Determine the [X, Y] coordinate at the center of the cell enclosing the given text.  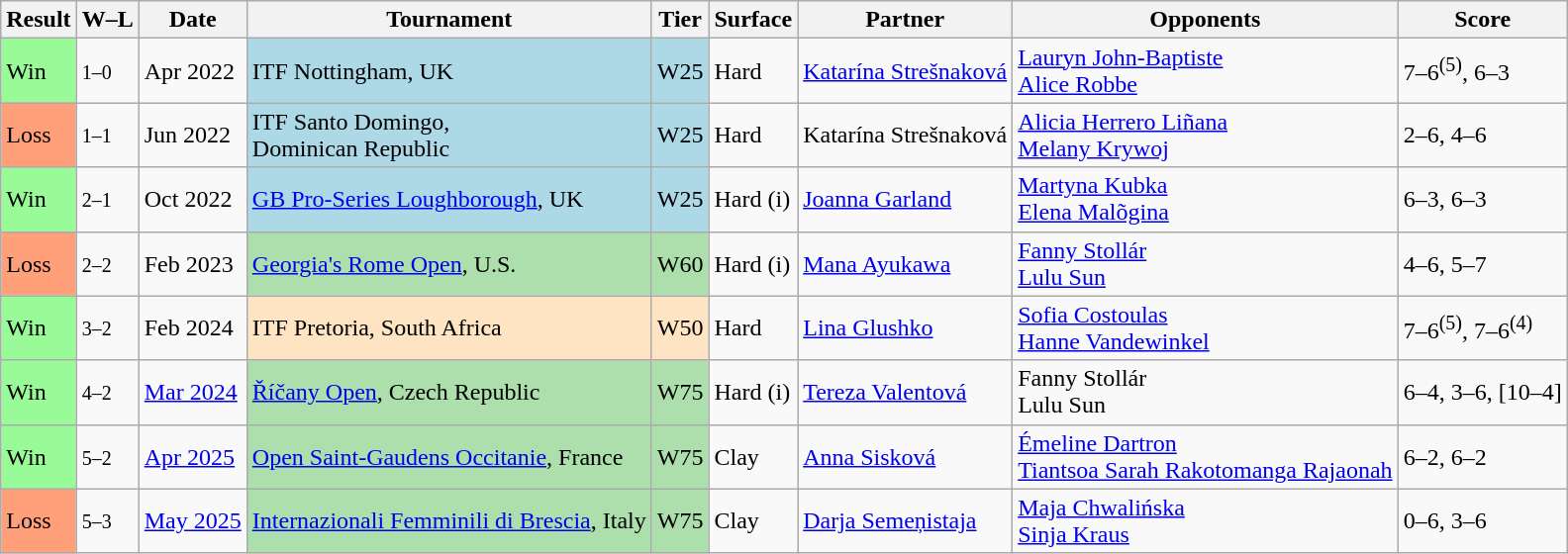
Alicia Herrero Liñana Melany Krywoj [1206, 135]
Apr 2025 [192, 457]
Sofia Costoulas Hanne Vandewinkel [1206, 328]
Émeline Dartron Tiantsoa Sarah Rakotomanga Rajaonah [1206, 457]
3–2 [107, 328]
7–6(5), 7–6(4) [1483, 328]
Tournament [449, 20]
Result [39, 20]
2–6, 4–6 [1483, 135]
W50 [680, 328]
Jun 2022 [192, 135]
W–L [107, 20]
4–2 [107, 392]
4–6, 5–7 [1483, 263]
1–0 [107, 71]
Feb 2023 [192, 263]
Date [192, 20]
1–1 [107, 135]
Tereza Valentová [905, 392]
5–3 [107, 520]
ITF Santo Domingo, Dominican Republic [449, 135]
Opponents [1206, 20]
2–2 [107, 263]
6–3, 6–3 [1483, 200]
2–1 [107, 200]
Feb 2024 [192, 328]
Maja Chwalińska Sinja Kraus [1206, 520]
7–6(5), 6–3 [1483, 71]
Lina Glushko [905, 328]
6–4, 3–6, [10–4] [1483, 392]
GB Pro-Series Loughborough, UK [449, 200]
Darja Semeņistaja [905, 520]
Surface [753, 20]
Partner [905, 20]
Score [1483, 20]
Internazionali Femminili di Brescia, Italy [449, 520]
Mana Ayukawa [905, 263]
Oct 2022 [192, 200]
Lauryn John-Baptiste Alice Robbe [1206, 71]
Open Saint-Gaudens Occitanie, France [449, 457]
ITF Nottingham, UK [449, 71]
Říčany Open, Czech Republic [449, 392]
Georgia's Rome Open, U.S. [449, 263]
Joanna Garland [905, 200]
Anna Sisková [905, 457]
Apr 2022 [192, 71]
Tier [680, 20]
0–6, 3–6 [1483, 520]
May 2025 [192, 520]
Mar 2024 [192, 392]
6–2, 6–2 [1483, 457]
Martyna Kubka Elena Malõgina [1206, 200]
W60 [680, 263]
5–2 [107, 457]
ITF Pretoria, South Africa [449, 328]
